Scan for the cell matching the given text and deliver its [x, y] coordinate at center. 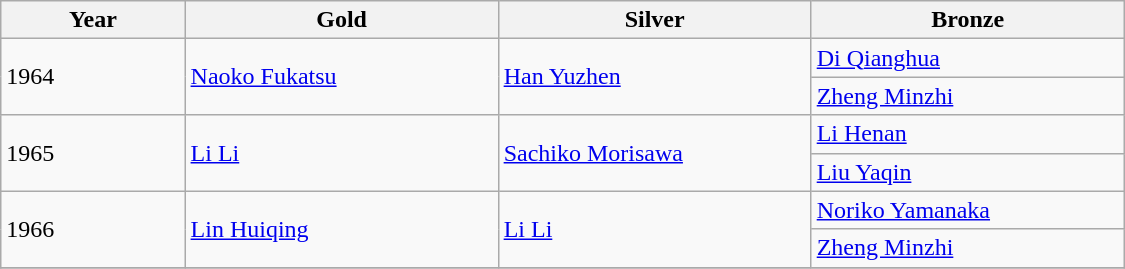
Silver [654, 20]
Bronze [968, 20]
Sachiko Morisawa [654, 153]
1964 [93, 77]
Noriko Yamanaka [968, 210]
Naoko Fukatsu [342, 77]
Lin Huiqing [342, 229]
1965 [93, 153]
Gold [342, 20]
Han Yuzhen [654, 77]
Li Henan [968, 134]
Di Qianghua [968, 58]
1966 [93, 229]
Year [93, 20]
Liu Yaqin [968, 172]
